Locate the cell with the specified text and output its [X, Y] center coordinate. 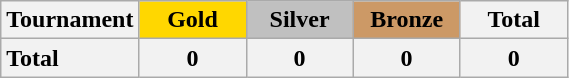
Bronze [406, 20]
Silver [300, 20]
Gold [192, 20]
Tournament [70, 20]
